Extract the [x, y] coordinate from the center of the cell holding the provided text.  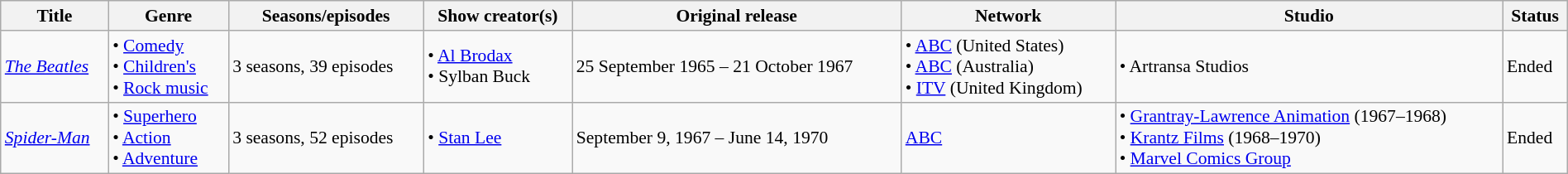
Network [1009, 16]
Studio [1309, 16]
ABC [1009, 138]
Status [1535, 16]
Spider-Man [55, 138]
• Stan Lee [498, 138]
September 9, 1967 – June 14, 1970 [737, 138]
The Beatles [55, 66]
Original release [737, 16]
• Artransa Studios [1309, 66]
• Grantray-Lawrence Animation (1967–1968)• Krantz Films (1968–1970)• Marvel Comics Group [1309, 138]
Title [55, 16]
Genre [169, 16]
• ABC (United States)• ABC (Australia)• ITV (United Kingdom) [1009, 66]
3 seasons, 39 episodes [326, 66]
3 seasons, 52 episodes [326, 138]
• Superhero• Action• Adventure [169, 138]
Seasons/episodes [326, 16]
25 September 1965 – 21 October 1967 [737, 66]
• Al Brodax• Sylban Buck [498, 66]
Show creator(s) [498, 16]
• Comedy• Children's• Rock music [169, 66]
